For the text-containing cell, return its midpoint in [x, y] coordinate format. 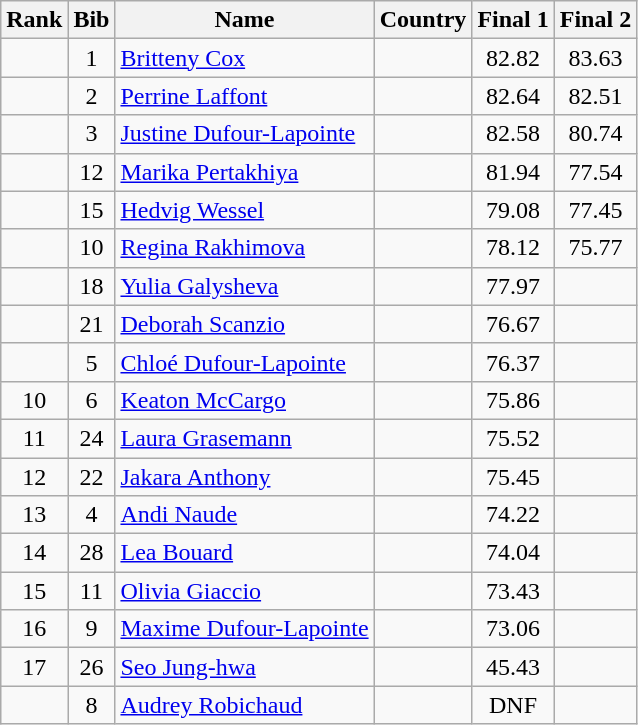
82.82 [513, 58]
75.45 [513, 477]
80.74 [595, 134]
Marika Pertakhiya [244, 172]
Britteny Cox [244, 58]
24 [92, 438]
Country [423, 20]
Jakara Anthony [244, 477]
81.94 [513, 172]
77.97 [513, 286]
77.45 [595, 210]
Lea Bouard [244, 553]
78.12 [513, 248]
Laura Grasemann [244, 438]
Final 1 [513, 20]
75.86 [513, 400]
Perrine Laffont [244, 96]
Hedvig Wessel [244, 210]
Andi Naude [244, 515]
82.64 [513, 96]
Audrey Robichaud [244, 705]
17 [34, 667]
5 [92, 362]
Olivia Giaccio [244, 591]
Deborah Scanzio [244, 324]
Name [244, 20]
16 [34, 629]
Seo Jung-hwa [244, 667]
Chloé Dufour-Lapointe [244, 362]
26 [92, 667]
3 [92, 134]
76.37 [513, 362]
4 [92, 515]
75.77 [595, 248]
79.08 [513, 210]
22 [92, 477]
Keaton McCargo [244, 400]
Justine Dufour-Lapointe [244, 134]
DNF [513, 705]
18 [92, 286]
Yulia Galysheva [244, 286]
14 [34, 553]
83.63 [595, 58]
Regina Rakhimova [244, 248]
Maxime Dufour-Lapointe [244, 629]
74.04 [513, 553]
73.06 [513, 629]
82.51 [595, 96]
73.43 [513, 591]
74.22 [513, 515]
21 [92, 324]
76.67 [513, 324]
75.52 [513, 438]
45.43 [513, 667]
Bib [92, 20]
2 [92, 96]
9 [92, 629]
82.58 [513, 134]
13 [34, 515]
6 [92, 400]
77.54 [595, 172]
8 [92, 705]
1 [92, 58]
28 [92, 553]
Final 2 [595, 20]
Rank [34, 20]
